Capture the cell that displays the provided text and extract its [X, Y] central coordinate. 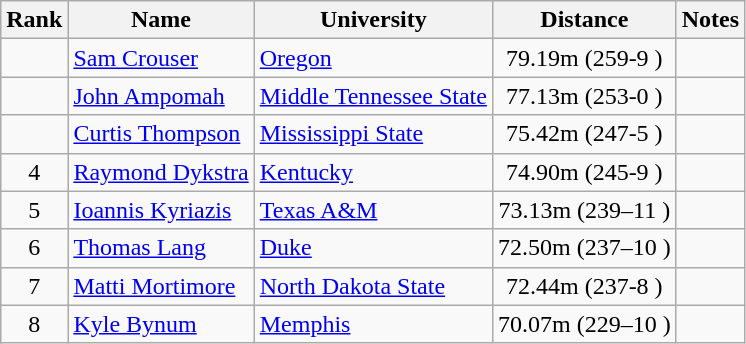
Notes [710, 20]
72.50m (237–10 ) [584, 248]
Oregon [373, 58]
North Dakota State [373, 286]
Raymond Dykstra [161, 172]
Curtis Thompson [161, 134]
Ioannis Kyriazis [161, 210]
Matti Mortimore [161, 286]
Memphis [373, 324]
72.44m (237-8 ) [584, 286]
74.90m (245-9 ) [584, 172]
73.13m (239–11 ) [584, 210]
7 [34, 286]
77.13m (253-0 ) [584, 96]
Mississippi State [373, 134]
5 [34, 210]
8 [34, 324]
Thomas Lang [161, 248]
Name [161, 20]
Distance [584, 20]
Duke [373, 248]
Sam Crouser [161, 58]
4 [34, 172]
Middle Tennessee State [373, 96]
6 [34, 248]
79.19m (259-9 ) [584, 58]
University [373, 20]
70.07m (229–10 ) [584, 324]
John Ampomah [161, 96]
Texas A&M [373, 210]
Rank [34, 20]
75.42m (247-5 ) [584, 134]
Kyle Bynum [161, 324]
Kentucky [373, 172]
